Provide the [x, y] coordinate of the cell's center where the given text is located.  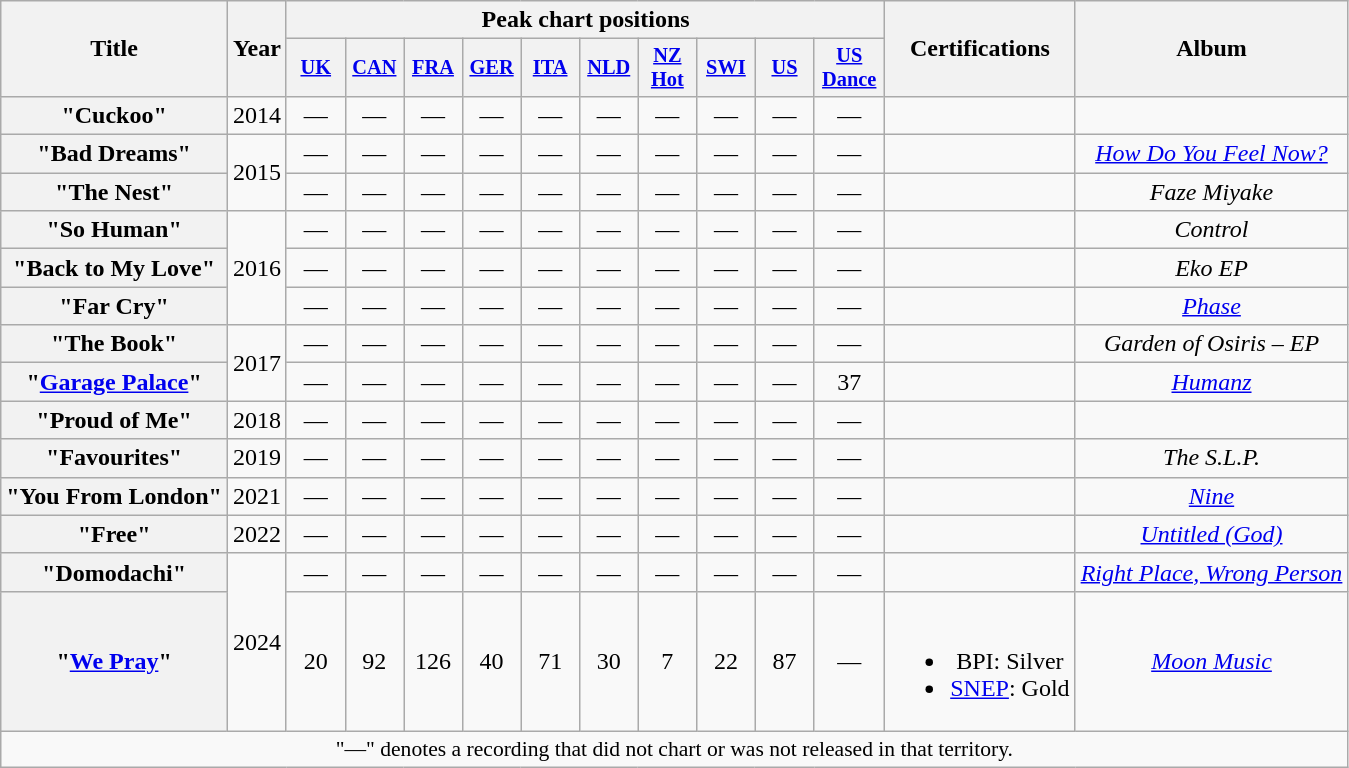
Title [114, 49]
FRA [434, 68]
Nine [1212, 496]
US [784, 68]
"Back to My Love" [114, 268]
Phase [1212, 306]
40 [492, 661]
87 [784, 661]
ITA [550, 68]
2022 [256, 534]
Certifications [980, 49]
71 [550, 661]
2014 [256, 115]
BPI: SilverSNEP: Gold [980, 661]
"Bad Dreams" [114, 154]
SWI [726, 68]
2016 [256, 268]
"Free" [114, 534]
The S.L.P. [1212, 458]
22 [726, 661]
20 [316, 661]
UK [316, 68]
Untitled (God) [1212, 534]
37 [850, 382]
2015 [256, 173]
"—" denotes a recording that did not chart or was not released in that territory. [674, 749]
GER [492, 68]
"The Nest" [114, 192]
NLD [608, 68]
126 [434, 661]
Garden of Osiris – EP [1212, 344]
92 [374, 661]
Album [1212, 49]
"The Book" [114, 344]
CAN [374, 68]
Moon Music [1212, 661]
"Garage Palace" [114, 382]
"We Pray" [114, 661]
Faze Miyake [1212, 192]
"Far Cry" [114, 306]
Peak chart positions [585, 20]
2021 [256, 496]
"Domodachi" [114, 572]
Year [256, 49]
Control [1212, 230]
"So Human" [114, 230]
"You From London" [114, 496]
NZHot [668, 68]
2024 [256, 642]
"Proud of Me" [114, 420]
Right Place, Wrong Person [1212, 572]
Eko EP [1212, 268]
30 [608, 661]
USDance [850, 68]
"Cuckoo" [114, 115]
How Do You Feel Now? [1212, 154]
2018 [256, 420]
2017 [256, 363]
2019 [256, 458]
7 [668, 661]
Humanz [1212, 382]
"Favourites" [114, 458]
